Output the (x, y) coordinate of the center of the cell containing the given text.  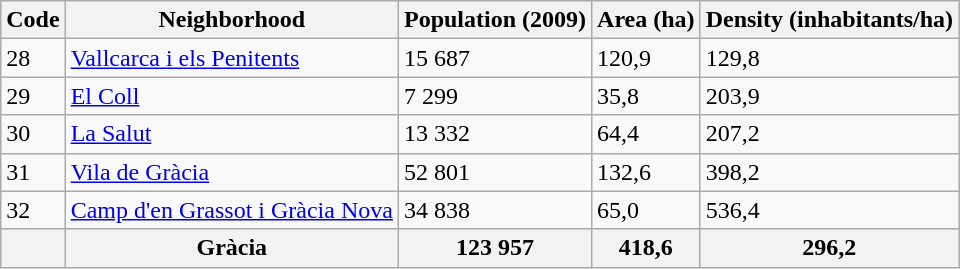
28 (33, 58)
536,4 (829, 210)
32 (33, 210)
34 838 (494, 210)
15 687 (494, 58)
398,2 (829, 172)
29 (33, 96)
31 (33, 172)
35,8 (646, 96)
120,9 (646, 58)
132,6 (646, 172)
Vila de Gràcia (232, 172)
64,4 (646, 134)
123 957 (494, 248)
Camp d'en Grassot i Gràcia Nova (232, 210)
Area (ha) (646, 20)
Gràcia (232, 248)
65,0 (646, 210)
30 (33, 134)
El Coll (232, 96)
296,2 (829, 248)
Neighborhood (232, 20)
Vallcarca i els Penitents (232, 58)
13 332 (494, 134)
418,6 (646, 248)
203,9 (829, 96)
129,8 (829, 58)
La Salut (232, 134)
Density (inhabitants/ha) (829, 20)
7 299 (494, 96)
52 801 (494, 172)
207,2 (829, 134)
Population (2009) (494, 20)
Code (33, 20)
